Provide the [X, Y] coordinate of the cell's center where the given text is located.  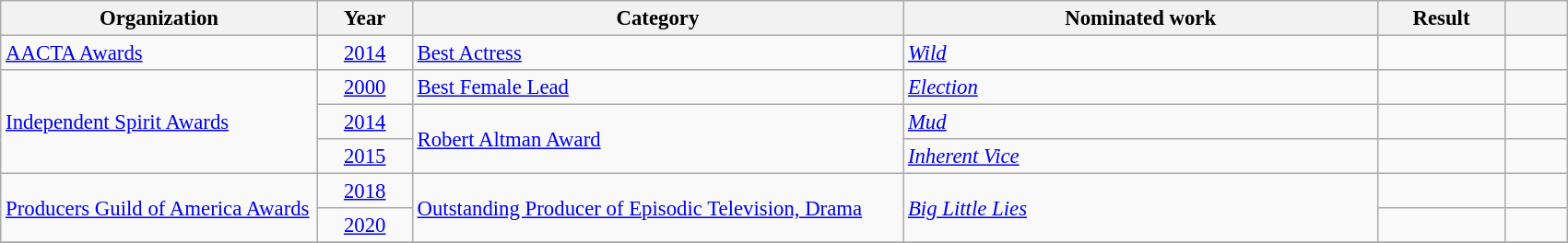
Inherent Vice [1141, 156]
Category [657, 18]
Election [1141, 87]
2000 [365, 87]
Nominated work [1141, 18]
2020 [365, 226]
Independent Spirit Awards [159, 121]
Big Little Lies [1141, 208]
Year [365, 18]
Outstanding Producer of Episodic Television, Drama [657, 208]
AACTA Awards [159, 53]
Best Actress [657, 53]
Wild [1141, 53]
2015 [365, 156]
Organization [159, 18]
Robert Altman Award [657, 140]
Producers Guild of America Awards [159, 208]
Mud [1141, 122]
2018 [365, 191]
Result [1442, 18]
Best Female Lead [657, 87]
